Search for the cell housing the specified text and yield its (x, y) center coordinate. 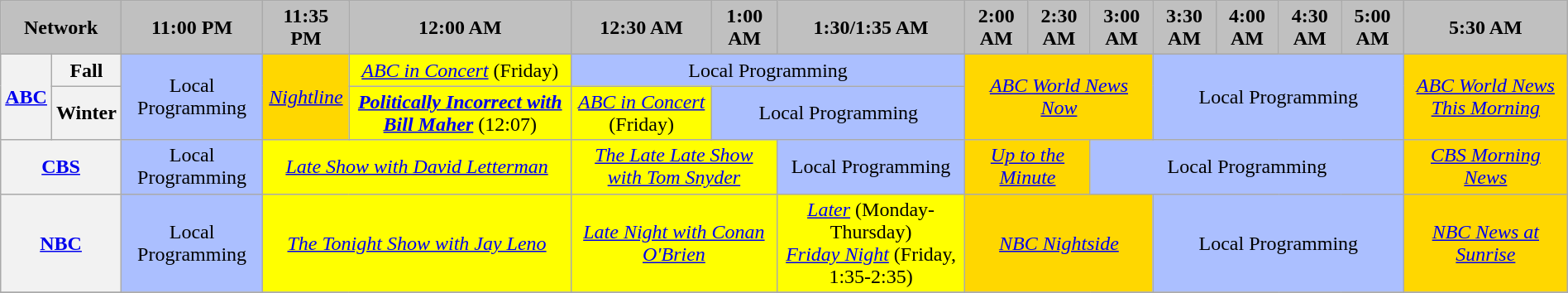
The Tonight Show with Jay Leno (417, 243)
NBC (61, 243)
1:00 AM (744, 28)
ABC (26, 98)
NBC Nightside (1059, 243)
Winter (86, 113)
ABC World News This Morning (1485, 98)
ABC World News Now (1059, 98)
4:00 AM (1247, 28)
NBC News at Sunrise (1485, 243)
Later (Monday-Thursday) Friday Night (Friday, 1:35-2:35) (870, 243)
1:30/1:35 AM (870, 28)
CBS Morning News (1485, 167)
12:00 AM (460, 28)
Nightline (306, 98)
3:30 AM (1184, 28)
Late Show with David Letterman (417, 167)
Politically Incorrect with Bill Maher (12:07) (460, 113)
11:35 PM (306, 28)
5:30 AM (1485, 28)
2:00 AM (997, 28)
3:00 AM (1121, 28)
Fall (86, 70)
Up to the Minute (1028, 167)
The Late Late Show with Tom Snyder (673, 167)
5:00 AM (1373, 28)
CBS (61, 167)
11:00 PM (192, 28)
Network (61, 28)
2:30 AM (1059, 28)
12:30 AM (642, 28)
Late Night with Conan O'Brien (673, 243)
4:30 AM (1310, 28)
